Provide the (x, y) coordinate of the cell's center where the given text is located.  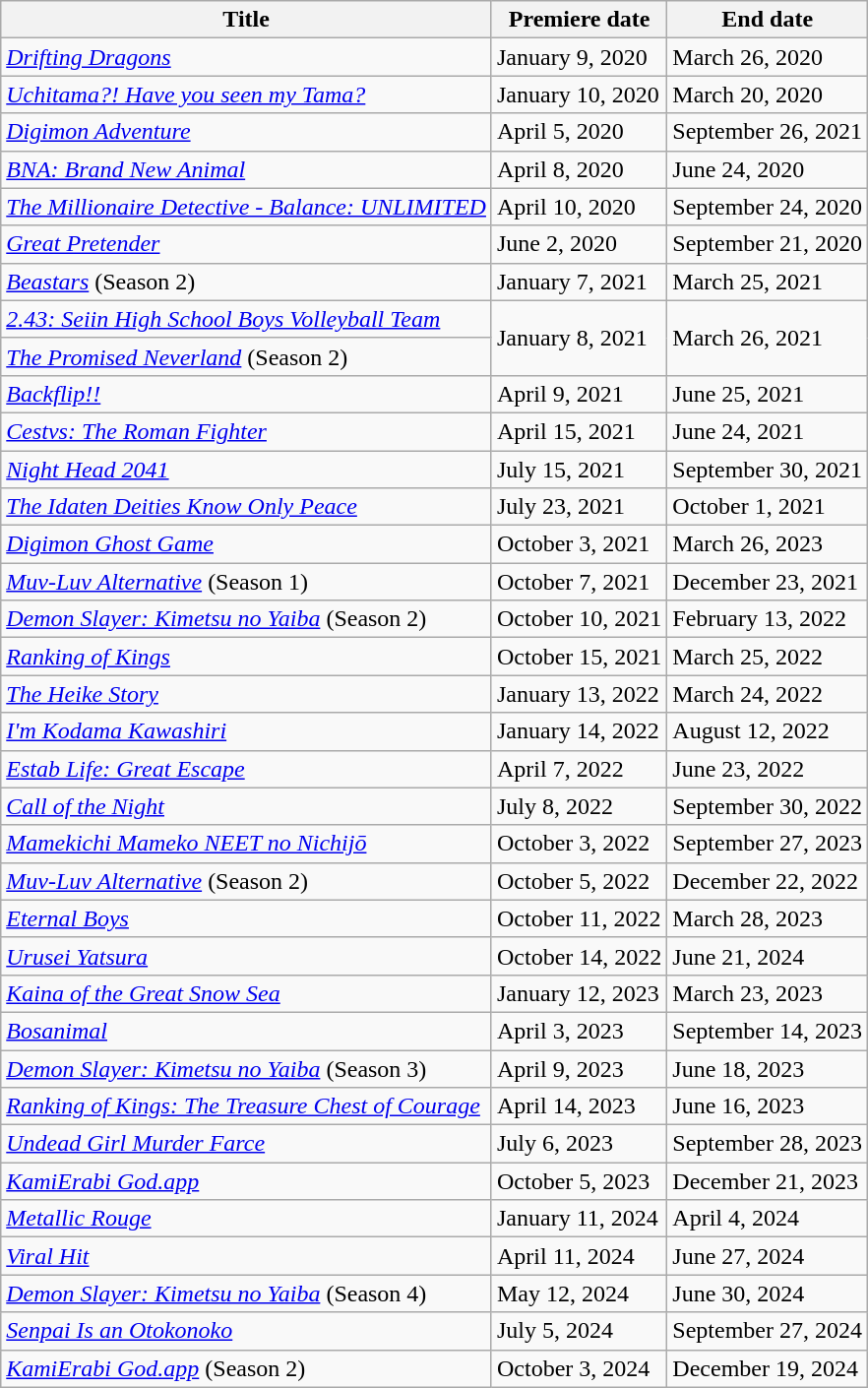
Night Head 2041 (246, 470)
June 23, 2022 (768, 769)
September 27, 2024 (768, 1331)
September 28, 2023 (768, 1144)
April 7, 2022 (579, 769)
April 8, 2020 (579, 169)
October 10, 2021 (579, 619)
September 30, 2022 (768, 806)
October 11, 2022 (579, 918)
The Heike Story (246, 694)
October 1, 2021 (768, 507)
Metallic Rouge (246, 1219)
Senpai Is an Otokonoko (246, 1331)
January 11, 2024 (579, 1219)
Viral Hit (246, 1256)
March 20, 2020 (768, 95)
July 5, 2024 (579, 1331)
Premiere date (579, 20)
April 4, 2024 (768, 1219)
Bosanimal (246, 1031)
June 30, 2024 (768, 1293)
Muv-Luv Alternative (Season 2) (246, 881)
Demon Slayer: Kimetsu no Yaiba (Season 2) (246, 619)
September 21, 2020 (768, 244)
June 16, 2023 (768, 1106)
Uchitama?! Have you seen my Tama? (246, 95)
April 14, 2023 (579, 1106)
September 24, 2020 (768, 207)
Ranking of Kings (246, 657)
December 21, 2023 (768, 1181)
Demon Slayer: Kimetsu no Yaiba (Season 4) (246, 1293)
January 12, 2023 (579, 993)
Mamekichi Mameko NEET no Nichijō (246, 844)
March 26, 2021 (768, 338)
KamiErabi God.app (246, 1181)
June 25, 2021 (768, 394)
July 15, 2021 (579, 470)
October 5, 2022 (579, 881)
December 23, 2021 (768, 582)
October 3, 2024 (579, 1368)
October 14, 2022 (579, 956)
Muv-Luv Alternative (Season 1) (246, 582)
Call of the Night (246, 806)
Title (246, 20)
July 8, 2022 (579, 806)
Undead Girl Murder Farce (246, 1144)
October 7, 2021 (579, 582)
March 24, 2022 (768, 694)
April 9, 2021 (579, 394)
The Promised Neverland (Season 2) (246, 356)
Beastars (Season 2) (246, 282)
September 26, 2021 (768, 132)
The Millionaire Detective - Balance: UNLIMITED (246, 207)
2.43: Seiin High School Boys Volleyball Team (246, 319)
July 23, 2021 (579, 507)
April 11, 2024 (579, 1256)
End date (768, 20)
January 7, 2021 (579, 282)
September 14, 2023 (768, 1031)
Demon Slayer: Kimetsu no Yaiba (Season 3) (246, 1068)
The Idaten Deities Know Only Peace (246, 507)
Drifting Dragons (246, 57)
January 13, 2022 (579, 694)
KamiErabi God.app (Season 2) (246, 1368)
March 26, 2023 (768, 544)
June 2, 2020 (579, 244)
June 27, 2024 (768, 1256)
April 9, 2023 (579, 1068)
June 24, 2021 (768, 431)
January 9, 2020 (579, 57)
December 22, 2022 (768, 881)
March 26, 2020 (768, 57)
June 18, 2023 (768, 1068)
Backflip!! (246, 394)
October 5, 2023 (579, 1181)
April 3, 2023 (579, 1031)
BNA: Brand New Animal (246, 169)
February 13, 2022 (768, 619)
Urusei Yatsura (246, 956)
Kaina of the Great Snow Sea (246, 993)
October 15, 2021 (579, 657)
December 19, 2024 (768, 1368)
March 28, 2023 (768, 918)
May 12, 2024 (579, 1293)
June 21, 2024 (768, 956)
April 10, 2020 (579, 207)
Great Pretender (246, 244)
Ranking of Kings: The Treasure Chest of Courage (246, 1106)
January 10, 2020 (579, 95)
March 25, 2022 (768, 657)
April 5, 2020 (579, 132)
March 23, 2023 (768, 993)
June 24, 2020 (768, 169)
October 3, 2022 (579, 844)
October 3, 2021 (579, 544)
Digimon Ghost Game (246, 544)
March 25, 2021 (768, 282)
Estab Life: Great Escape (246, 769)
I'm Kodama Kawashiri (246, 731)
Eternal Boys (246, 918)
July 6, 2023 (579, 1144)
January 8, 2021 (579, 338)
September 27, 2023 (768, 844)
August 12, 2022 (768, 731)
April 15, 2021 (579, 431)
January 14, 2022 (579, 731)
Digimon Adventure (246, 132)
Cestvs: The Roman Fighter (246, 431)
September 30, 2021 (768, 470)
